Find where the given text appears and provide that cell's center as [x, y] coordinate. 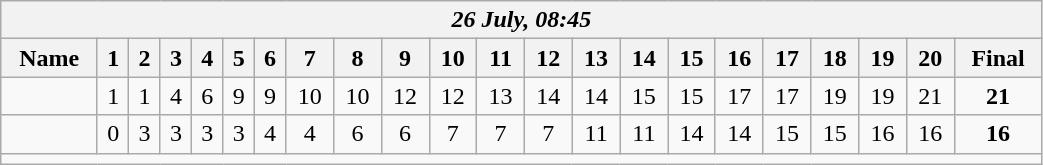
Name [50, 58]
26 July, 08:45 [522, 20]
2 [144, 58]
0 [112, 134]
8 [358, 58]
20 [930, 58]
18 [835, 58]
5 [238, 58]
Final [998, 58]
